Determine the (x, y) coordinate at the center of the cell enclosing the given text.  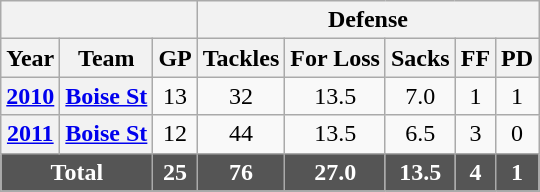
For Loss (336, 58)
Defense (368, 20)
6.5 (420, 134)
Tackles (241, 58)
Team (106, 58)
PD (518, 58)
FF (475, 58)
Total (77, 172)
12 (175, 134)
27.0 (336, 172)
GP (175, 58)
Year (30, 58)
0 (518, 134)
76 (241, 172)
4 (475, 172)
25 (175, 172)
13 (175, 96)
2010 (30, 96)
Sacks (420, 58)
2011 (30, 134)
7.0 (420, 96)
3 (475, 134)
32 (241, 96)
44 (241, 134)
